Capture the cell that displays the provided text and extract its (x, y) central coordinate. 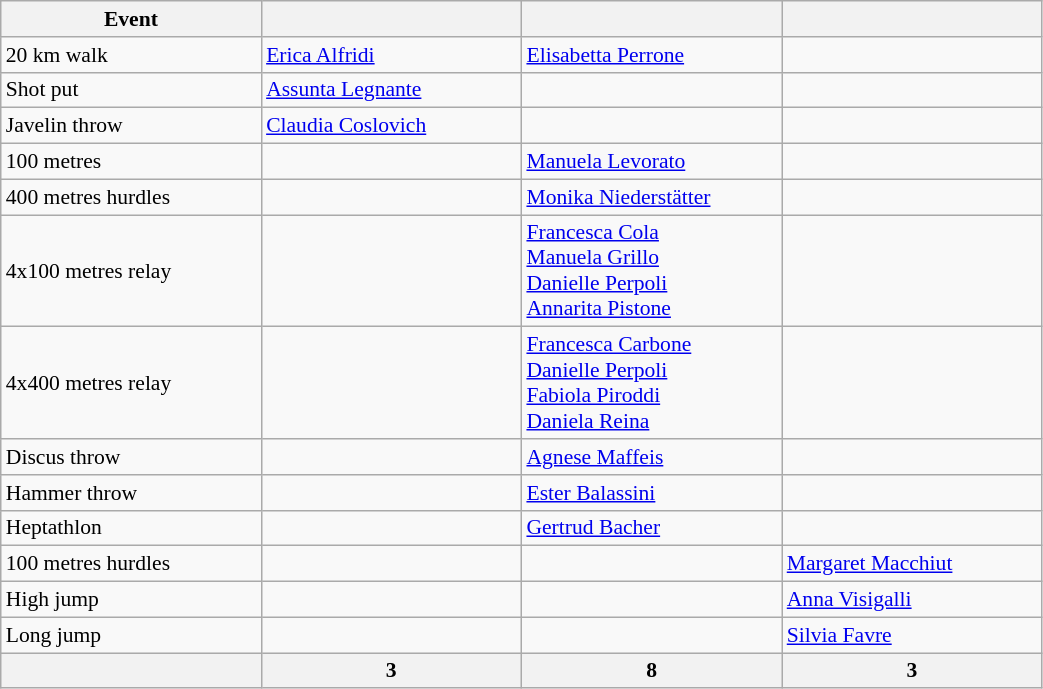
Event (131, 19)
Anna Visigalli (912, 600)
Francesca CarboneDanielle PerpoliFabiola PiroddiDaniela Reina (651, 383)
100 metres (131, 162)
Assunta Legnante (391, 90)
4x400 metres relay (131, 383)
High jump (131, 600)
Shot put (131, 90)
Francesca ColaManuela GrilloDanielle PerpoliAnnarita Pistone (651, 271)
Claudia Coslovich (391, 126)
Manuela Levorato (651, 162)
Margaret Macchiut (912, 564)
Agnese Maffeis (651, 457)
4x100 metres relay (131, 271)
Ester Balassini (651, 493)
8 (651, 671)
100 metres hurdles (131, 564)
Silvia Favre (912, 635)
Hammer throw (131, 493)
Javelin throw (131, 126)
Long jump (131, 635)
20 km walk (131, 55)
400 metres hurdles (131, 197)
Elisabetta Perrone (651, 55)
Monika Niederstätter (651, 197)
Gertrud Bacher (651, 528)
Discus throw (131, 457)
Heptathlon (131, 528)
Erica Alfridi (391, 55)
